Scan for the cell matching the given text and deliver its [X, Y] coordinate at center. 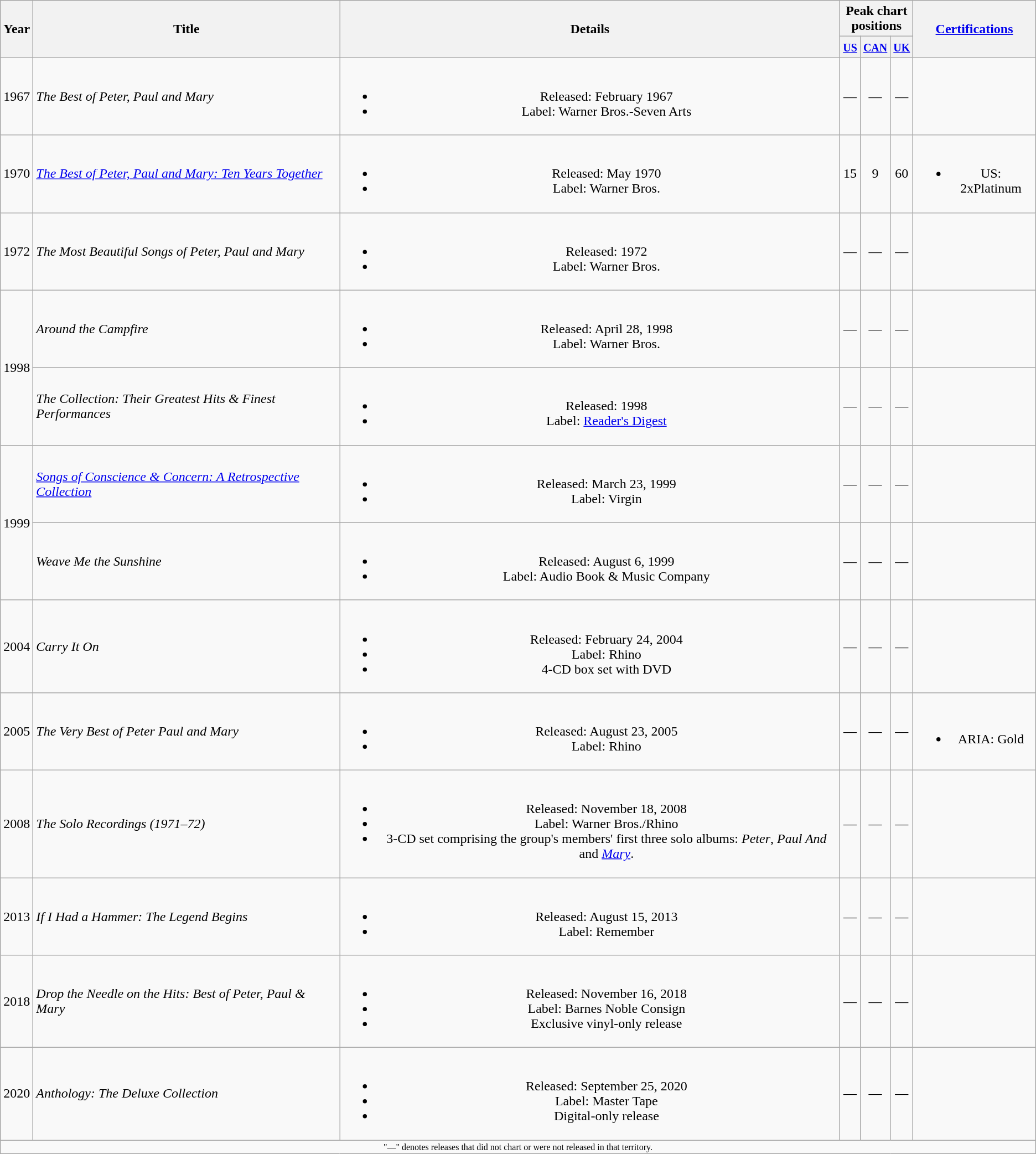
Released: May 1970Label: Warner Bros. [590, 174]
2018 [17, 1002]
The Most Beautiful Songs of Peter, Paul and Mary [187, 251]
If I Had a Hammer: The Legend Begins [187, 917]
15 [850, 174]
2005 [17, 731]
1999 [17, 522]
The Very Best of Peter Paul and Mary [187, 731]
Anthology: The Deluxe Collection [187, 1094]
Released: February 24, 2004Label: Rhino4-CD box set with DVD [590, 646]
ARIA: Gold [974, 731]
Around the Campfire [187, 329]
Released: November 18, 2008Label: Warner Bros./Rhino3-CD set comprising the group's members' first three solo albums: Peter, Paul And and Mary. [590, 824]
Released: March 23, 1999Label: Virgin [590, 484]
9 [875, 174]
Details [590, 29]
Carry It On [187, 646]
Released: September 25, 2020Label: Master TapeDigital-only release [590, 1094]
Released: November 16, 2018Label: Barnes Noble ConsignExclusive vinyl-only release [590, 1002]
Title [187, 29]
2013 [17, 917]
60 [902, 174]
Released: 1972Label: Warner Bros. [590, 251]
2004 [17, 646]
US [850, 47]
"—" denotes releases that did not chart or were not released in that territory. [518, 1147]
Year [17, 29]
The Best of Peter, Paul and Mary: Ten Years Together [187, 174]
US: 2xPlatinum [974, 174]
UK [902, 47]
2020 [17, 1094]
1967 [17, 96]
Released: August 23, 2005Label: Rhino [590, 731]
Drop the Needle on the Hits: Best of Peter, Paul & Mary [187, 1002]
Released: February 1967Label: Warner Bros.-Seven Arts [590, 96]
The Collection: Their Greatest Hits & Finest Performances [187, 406]
Songs of Conscience & Concern: A Retrospective Collection [187, 484]
1998 [17, 368]
Weave Me the Sunshine [187, 561]
Released: August 15, 2013Label: Remember [590, 917]
1972 [17, 251]
2008 [17, 824]
Released: 1998Label: Reader's Digest [590, 406]
Released: April 28, 1998Label: Warner Bros. [590, 329]
Certifications [974, 29]
Released: August 6, 1999Label: Audio Book & Music Company [590, 561]
CAN [875, 47]
1970 [17, 174]
The Best of Peter, Paul and Mary [187, 96]
Peak chartpositions [877, 19]
The Solo Recordings (1971–72) [187, 824]
